Pinpoint the cell where the given text exists, returning its (x, y) midpoint coordinate. 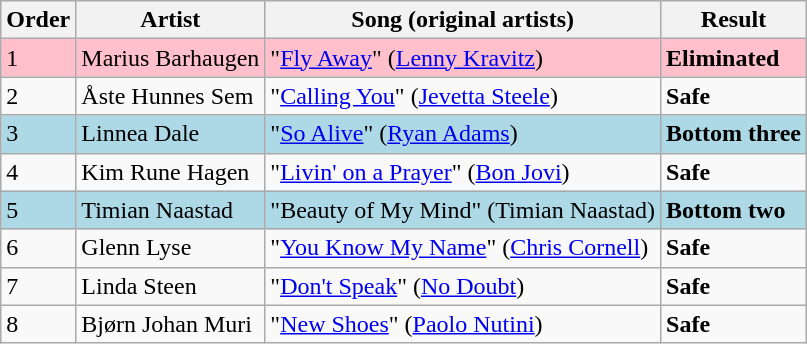
8 (38, 324)
Åste Hunnes Sem (170, 96)
1 (38, 58)
"Livin' on a Prayer" (Bon Jovi) (463, 172)
Eliminated (734, 58)
"Don't Speak" (No Doubt) (463, 286)
2 (38, 96)
5 (38, 210)
"Fly Away" (Lenny Kravitz) (463, 58)
Kim Rune Hagen (170, 172)
Song (original artists) (463, 20)
Bottom three (734, 134)
Linda Steen (170, 286)
Linnea Dale (170, 134)
Bjørn Johan Muri (170, 324)
7 (38, 286)
Bottom two (734, 210)
Artist (170, 20)
"So Alive" (Ryan Adams) (463, 134)
"You Know My Name" (Chris Cornell) (463, 248)
4 (38, 172)
6 (38, 248)
Order (38, 20)
Glenn Lyse (170, 248)
3 (38, 134)
"Beauty of My Mind" (Timian Naastad) (463, 210)
"New Shoes" (Paolo Nutini) (463, 324)
Marius Barhaugen (170, 58)
"Calling You" (Jevetta Steele) (463, 96)
Timian Naastad (170, 210)
Result (734, 20)
